From the cell containing the given text, extract its center point as (X, Y) coordinate. 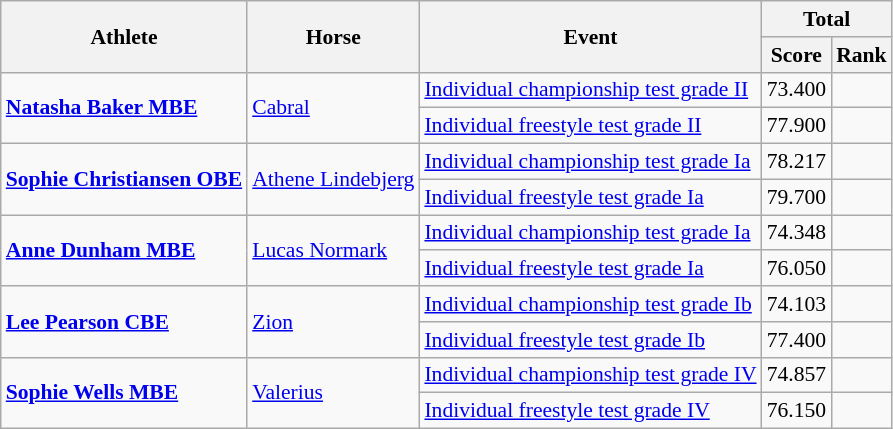
76.050 (796, 269)
Individual freestyle test grade II (590, 126)
Athlete (124, 36)
Individual championship test grade Ib (590, 304)
77.900 (796, 126)
Sophie Christiansen OBE (124, 180)
74.857 (796, 375)
Score (796, 55)
Zion (333, 322)
Athene Lindebjerg (333, 180)
Individual championship test grade II (590, 90)
Individual freestyle test grade Ib (590, 340)
Sophie Wells MBE (124, 392)
Individual freestyle test grade IV (590, 411)
78.217 (796, 162)
Rank (862, 55)
77.400 (796, 340)
74.103 (796, 304)
Anne Dunham MBE (124, 250)
Lee Pearson CBE (124, 322)
73.400 (796, 90)
76.150 (796, 411)
Event (590, 36)
79.700 (796, 197)
Horse (333, 36)
Total (827, 19)
Natasha Baker MBE (124, 108)
Lucas Normark (333, 250)
Individual championship test grade IV (590, 375)
74.348 (796, 233)
Valerius (333, 392)
Cabral (333, 108)
